Output the (x, y) coordinate of the center of the cell containing the given text.  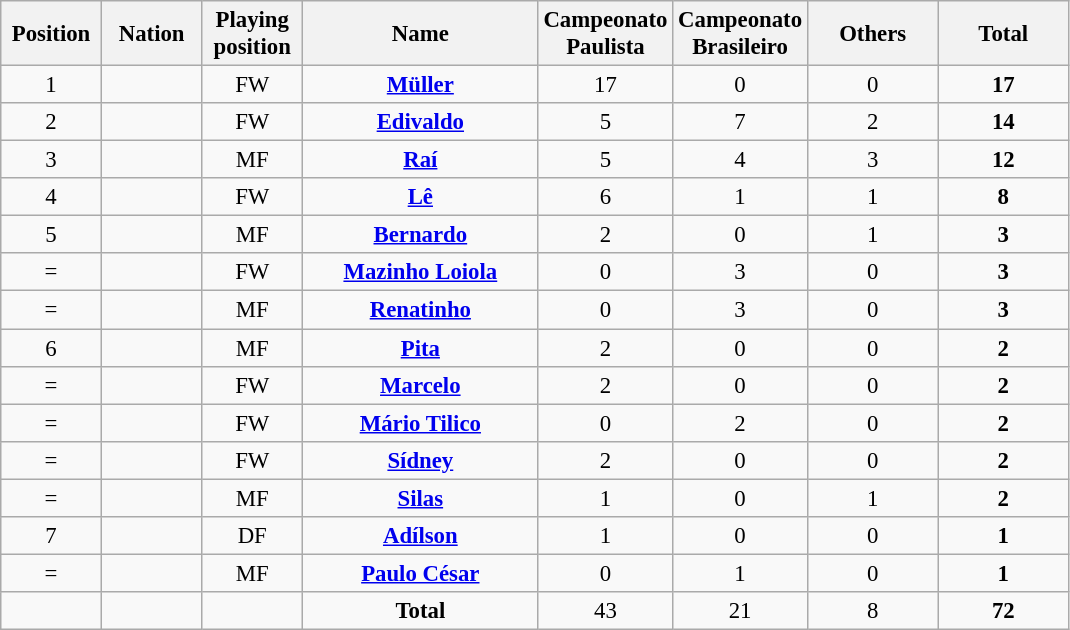
14 (1004, 122)
Others (872, 34)
Position (52, 34)
Müller (421, 85)
Bernardo (421, 235)
Mário Tilico (421, 423)
DF (252, 536)
Silas (421, 498)
Renatinho (421, 310)
Sídney (421, 460)
Edivaldo (421, 122)
Marcelo (421, 385)
Paulo César (421, 573)
Raí (421, 160)
72 (1004, 611)
Mazinho Loiola (421, 273)
Campeonato Brasileiro (740, 34)
Nation (152, 34)
Name (421, 34)
Lê (421, 197)
43 (606, 611)
Campeonato Paulista (606, 34)
Adílson (421, 536)
12 (1004, 160)
21 (740, 611)
Pita (421, 348)
Playing position (252, 34)
